From the cell containing the given text, extract its center point as (x, y) coordinate. 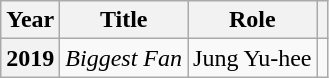
Jung Yu-hee (252, 58)
Year (30, 20)
2019 (30, 58)
Title (124, 20)
Biggest Fan (124, 58)
Role (252, 20)
